Search for the cell housing the specified text and yield its (X, Y) center coordinate. 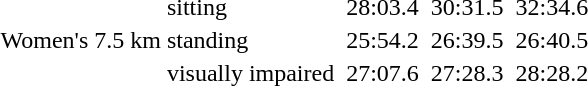
25:54.2 (383, 40)
26:39.5 (467, 40)
standing (250, 40)
